Return the (x, y) coordinate for the center point of the cell that contains the specified text.  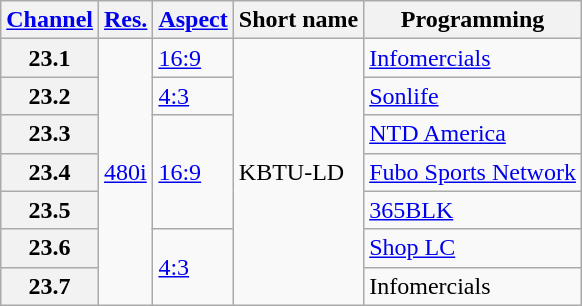
23.1 (50, 58)
Sonlife (473, 96)
Channel (50, 20)
Res. (126, 20)
23.2 (50, 96)
365BLK (473, 210)
NTD America (473, 134)
Fubo Sports Network (473, 172)
480i (126, 172)
23.6 (50, 248)
Aspect (193, 20)
Programming (473, 20)
23.4 (50, 172)
Shop LC (473, 248)
23.3 (50, 134)
23.7 (50, 286)
KBTU-LD (298, 172)
Short name (298, 20)
23.5 (50, 210)
